From the cell containing the given text, extract its center point as [x, y] coordinate. 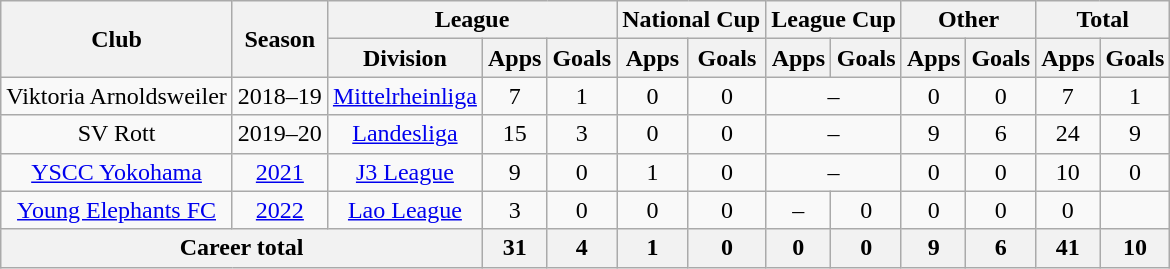
2022 [280, 210]
4 [582, 248]
31 [514, 248]
YSCC Yokohama [117, 172]
J3 League [404, 172]
League [472, 20]
SV Rott [117, 134]
Landesliga [404, 134]
Total [1103, 20]
Division [404, 58]
24 [1068, 134]
2019–20 [280, 134]
15 [514, 134]
2021 [280, 172]
Mittelrheinliga [404, 96]
Other [968, 20]
41 [1068, 248]
League Cup [834, 20]
2018–19 [280, 96]
Club [117, 39]
Career total [242, 248]
Viktoria Arnoldsweiler [117, 96]
Season [280, 39]
National Cup [692, 20]
Lao League [404, 210]
Young Elephants FC [117, 210]
